Determine the [X, Y] coordinate at the center of the cell enclosing the given text.  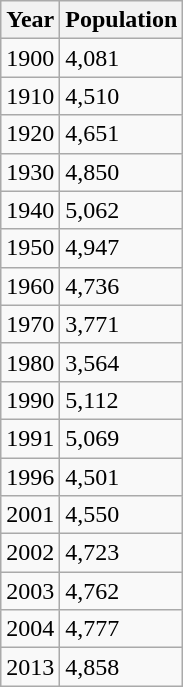
1910 [30, 96]
1990 [30, 400]
4,850 [122, 172]
4,651 [122, 134]
2002 [30, 553]
4,777 [122, 629]
2001 [30, 515]
1900 [30, 58]
4,510 [122, 96]
4,081 [122, 58]
4,858 [122, 667]
1950 [30, 248]
4,550 [122, 515]
4,723 [122, 553]
1940 [30, 210]
Population [122, 20]
4,762 [122, 591]
3,564 [122, 362]
3,771 [122, 324]
2004 [30, 629]
4,947 [122, 248]
Year [30, 20]
2003 [30, 591]
1920 [30, 134]
1970 [30, 324]
5,112 [122, 400]
4,736 [122, 286]
5,062 [122, 210]
2013 [30, 667]
1996 [30, 477]
1960 [30, 286]
1930 [30, 172]
1980 [30, 362]
1991 [30, 438]
5,069 [122, 438]
4,501 [122, 477]
